Find where the given text appears and provide that cell's center as (X, Y) coordinate. 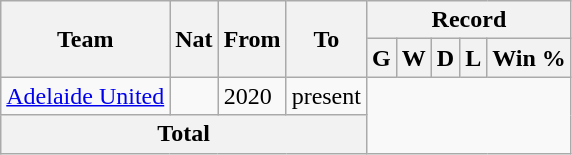
Win % (530, 58)
L (474, 58)
W (414, 58)
Adelaide United (86, 96)
Total (184, 134)
G (381, 58)
Nat (194, 39)
D (445, 58)
From (252, 39)
Team (86, 39)
Record (468, 20)
2020 (252, 96)
present (326, 96)
To (326, 39)
